Provide the [X, Y] coordinate of the cell's center where the given text is located.  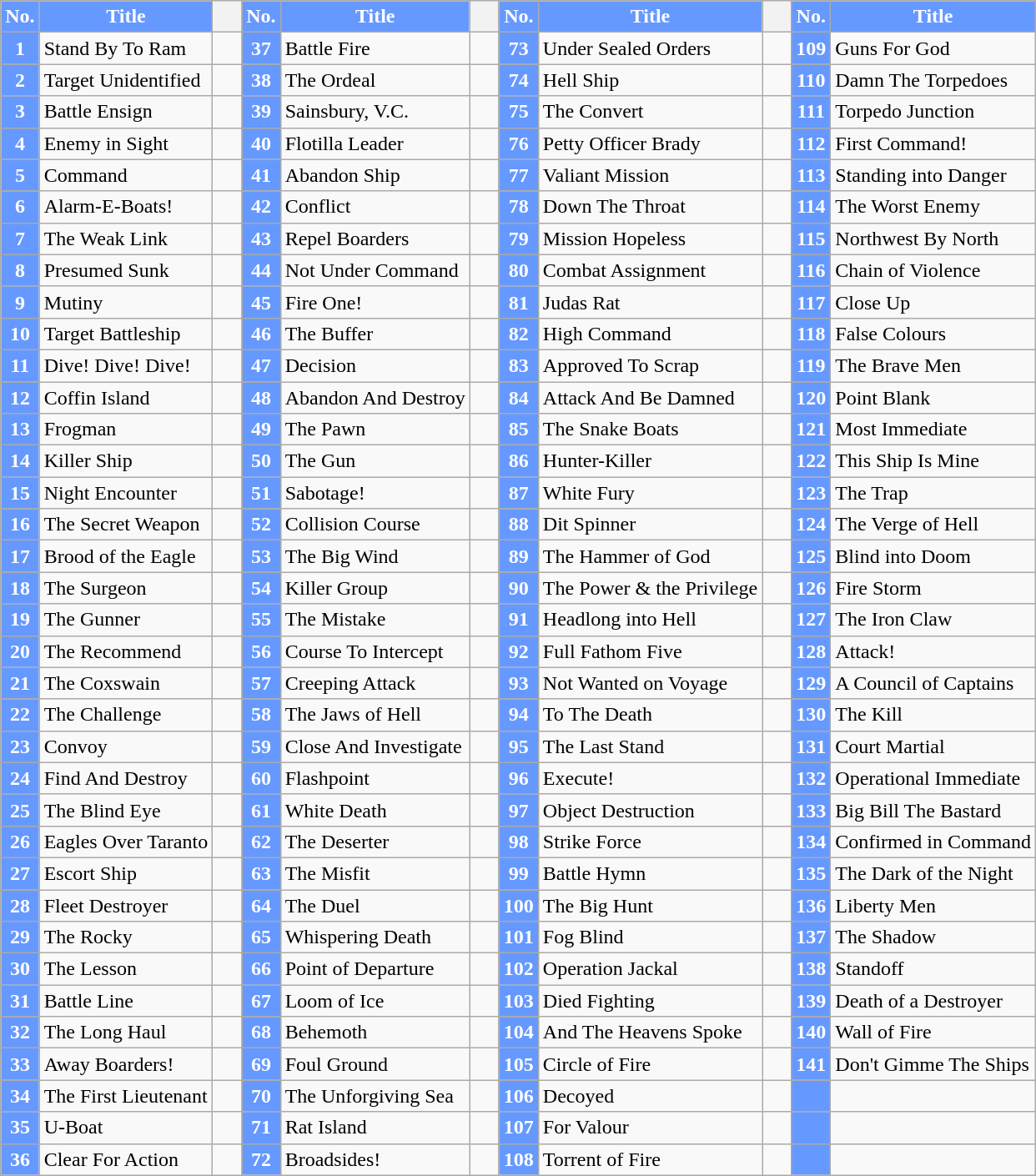
20 [20, 651]
Battle Line [126, 1001]
Battle Hymn [650, 873]
94 [519, 715]
123 [811, 493]
64 [261, 905]
77 [519, 175]
117 [811, 302]
130 [811, 715]
23 [20, 746]
21 [20, 683]
66 [261, 969]
The Worst Enemy [933, 207]
45 [261, 302]
Killer Group [375, 588]
Big Bill The Bastard [933, 810]
Course To Intercept [375, 651]
97 [519, 810]
Night Encounter [126, 493]
The Dark of the Night [933, 873]
The Snake Boats [650, 430]
42 [261, 207]
Abandon Ship [375, 175]
34 [20, 1096]
50 [261, 461]
Judas Rat [650, 302]
The Big Hunt [650, 905]
Mutiny [126, 302]
136 [811, 905]
6 [20, 207]
The Convert [650, 112]
102 [519, 969]
Alarm-E-Boats! [126, 207]
Hunter-Killer [650, 461]
89 [519, 556]
113 [811, 175]
White Fury [650, 493]
103 [519, 1001]
The Last Stand [650, 746]
Attack! [933, 651]
Eagles Over Taranto [126, 842]
111 [811, 112]
122 [811, 461]
The Gun [375, 461]
White Death [375, 810]
Creeping Attack [375, 683]
The Unforgiving Sea [375, 1096]
100 [519, 905]
95 [519, 746]
22 [20, 715]
Fire One! [375, 302]
40 [261, 143]
Liberty Men [933, 905]
Repel Boarders [375, 239]
75 [519, 112]
The Gunner [126, 620]
104 [519, 1033]
101 [519, 937]
Flotilla Leader [375, 143]
U-Boat [126, 1128]
126 [811, 588]
The Challenge [126, 715]
5 [20, 175]
49 [261, 430]
And The Heavens Spoke [650, 1033]
Collision Course [375, 525]
48 [261, 398]
Broadsides! [375, 1159]
9 [20, 302]
8 [20, 270]
The Shadow [933, 937]
12 [20, 398]
Point of Departure [375, 969]
Foul Ground [375, 1064]
141 [811, 1064]
Convoy [126, 746]
39 [261, 112]
Operation Jackal [650, 969]
109 [811, 48]
Combat Assignment [650, 270]
Presumed Sunk [126, 270]
The Mistake [375, 620]
Northwest By North [933, 239]
Battle Fire [375, 48]
24 [20, 778]
124 [811, 525]
Close And Investigate [375, 746]
Escort Ship [126, 873]
65 [261, 937]
116 [811, 270]
91 [519, 620]
Close Up [933, 302]
The Rocky [126, 937]
False Colours [933, 334]
71 [261, 1128]
Flashpoint [375, 778]
107 [519, 1128]
119 [811, 365]
56 [261, 651]
The Blind Eye [126, 810]
79 [519, 239]
Under Sealed Orders [650, 48]
127 [811, 620]
7 [20, 239]
37 [261, 48]
72 [261, 1159]
35 [20, 1128]
115 [811, 239]
118 [811, 334]
52 [261, 525]
Coffin Island [126, 398]
92 [519, 651]
Whispering Death [375, 937]
Frogman [126, 430]
16 [20, 525]
Fire Storm [933, 588]
4 [20, 143]
1 [20, 48]
Dive! Dive! Dive! [126, 365]
96 [519, 778]
128 [811, 651]
Court Martial [933, 746]
The Long Haul [126, 1033]
Battle Ensign [126, 112]
Command [126, 175]
Killer Ship [126, 461]
80 [519, 270]
The Pawn [375, 430]
59 [261, 746]
108 [519, 1159]
32 [20, 1033]
The Surgeon [126, 588]
43 [261, 239]
Stand By To Ram [126, 48]
Enemy in Sight [126, 143]
Standoff [933, 969]
132 [811, 778]
Torpedo Junction [933, 112]
47 [261, 365]
The Coxswain [126, 683]
125 [811, 556]
The Big Wind [375, 556]
Sainsbury, V.C. [375, 112]
Target Battleship [126, 334]
2 [20, 80]
The First Lieutenant [126, 1096]
19 [20, 620]
The Duel [375, 905]
99 [519, 873]
140 [811, 1033]
10 [20, 334]
Not Wanted on Voyage [650, 683]
Conflict [375, 207]
131 [811, 746]
110 [811, 80]
Fleet Destroyer [126, 905]
28 [20, 905]
63 [261, 873]
Chain of Violence [933, 270]
85 [519, 430]
90 [519, 588]
High Command [650, 334]
Death of a Destroyer [933, 1001]
98 [519, 842]
51 [261, 493]
Clear For Action [126, 1159]
129 [811, 683]
Sabotage! [375, 493]
The Power & the Privilege [650, 588]
The Recommend [126, 651]
25 [20, 810]
105 [519, 1064]
3 [20, 112]
First Command! [933, 143]
The Kill [933, 715]
87 [519, 493]
Mission Hopeless [650, 239]
36 [20, 1159]
This Ship Is Mine [933, 461]
18 [20, 588]
69 [261, 1064]
60 [261, 778]
11 [20, 365]
Abandon And Destroy [375, 398]
70 [261, 1096]
30 [20, 969]
Not Under Command [375, 270]
The Ordeal [375, 80]
46 [261, 334]
The Secret Weapon [126, 525]
13 [20, 430]
114 [811, 207]
135 [811, 873]
Confirmed in Command [933, 842]
Full Fathom Five [650, 651]
93 [519, 683]
82 [519, 334]
The Hammer of God [650, 556]
Object Destruction [650, 810]
Torrent of Fire [650, 1159]
Petty Officer Brady [650, 143]
58 [261, 715]
Decision [375, 365]
137 [811, 937]
Dit Spinner [650, 525]
Damn The Torpedoes [933, 80]
To The Death [650, 715]
61 [261, 810]
68 [261, 1033]
Standing into Danger [933, 175]
31 [20, 1001]
138 [811, 969]
The Weak Link [126, 239]
Point Blank [933, 398]
The Lesson [126, 969]
Behemoth [375, 1033]
38 [261, 80]
57 [261, 683]
134 [811, 842]
112 [811, 143]
54 [261, 588]
The Iron Claw [933, 620]
26 [20, 842]
Hell Ship [650, 80]
The Trap [933, 493]
The Jaws of Hell [375, 715]
Died Fighting [650, 1001]
139 [811, 1001]
Headlong into Hell [650, 620]
The Deserter [375, 842]
78 [519, 207]
Fog Blind [650, 937]
14 [20, 461]
Operational Immediate [933, 778]
84 [519, 398]
Loom of Ice [375, 1001]
133 [811, 810]
88 [519, 525]
106 [519, 1096]
A Council of Captains [933, 683]
Away Boarders! [126, 1064]
Attack And Be Damned [650, 398]
73 [519, 48]
Down The Throat [650, 207]
Most Immediate [933, 430]
The Verge of Hell [933, 525]
33 [20, 1064]
The Brave Men [933, 365]
120 [811, 398]
Rat Island [375, 1128]
For Valour [650, 1128]
Execute! [650, 778]
Valiant Mission [650, 175]
Guns For God [933, 48]
Target Unidentified [126, 80]
Wall of Fire [933, 1033]
Approved To Scrap [650, 365]
121 [811, 430]
Circle of Fire [650, 1064]
Strike Force [650, 842]
Brood of the Eagle [126, 556]
Blind into Doom [933, 556]
15 [20, 493]
Find And Destroy [126, 778]
55 [261, 620]
Decoyed [650, 1096]
53 [261, 556]
Don't Gimme The Ships [933, 1064]
27 [20, 873]
The Misfit [375, 873]
74 [519, 80]
67 [261, 1001]
76 [519, 143]
62 [261, 842]
41 [261, 175]
86 [519, 461]
The Buffer [375, 334]
83 [519, 365]
81 [519, 302]
44 [261, 270]
17 [20, 556]
29 [20, 937]
